Return (x, y) of the center of cell containing provided text 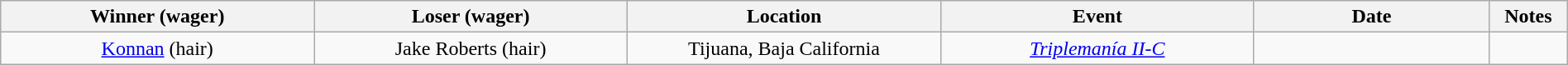
Event (1097, 17)
Date (1371, 17)
Triplemanía II-C (1097, 48)
Loser (wager) (471, 17)
Location (784, 17)
Notes (1528, 17)
Winner (wager) (157, 17)
Jake Roberts (hair) (471, 48)
Konnan (hair) (157, 48)
Tijuana, Baja California (784, 48)
